From the cell containing the given text, extract its center point as [X, Y] coordinate. 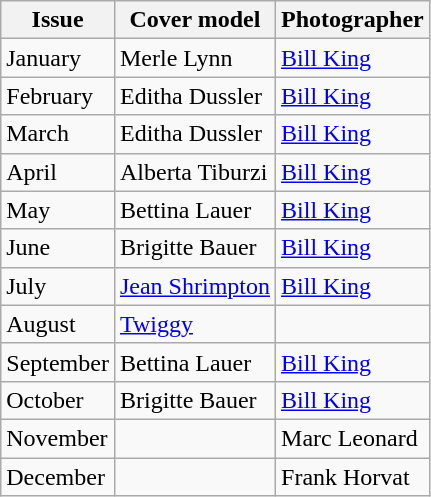
May [58, 210]
April [58, 172]
October [58, 400]
August [58, 324]
June [58, 248]
January [58, 58]
Issue [58, 20]
Marc Leonard [353, 438]
November [58, 438]
Jean Shrimpton [194, 286]
March [58, 134]
July [58, 286]
September [58, 362]
February [58, 96]
Twiggy [194, 324]
Frank Horvat [353, 477]
Merle Lynn [194, 58]
December [58, 477]
Cover model [194, 20]
Alberta Tiburzi [194, 172]
Photographer [353, 20]
